Locate the cell with the specified text and output its (X, Y) center coordinate. 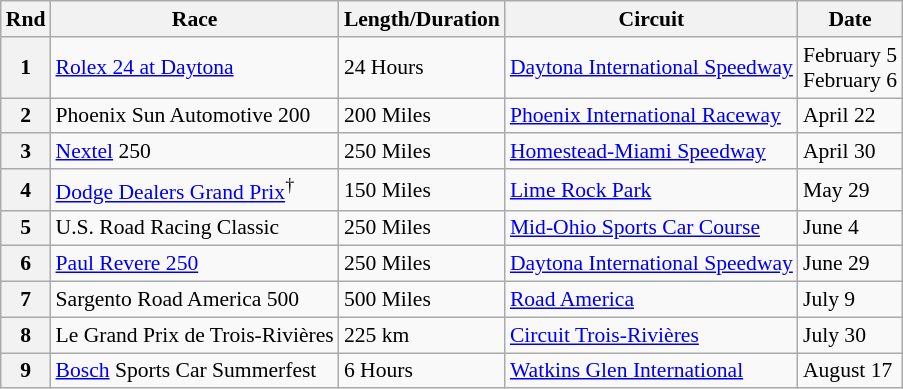
Sargento Road America 500 (194, 300)
4 (26, 190)
Homestead-Miami Speedway (652, 152)
Length/Duration (422, 19)
Watkins Glen International (652, 371)
April 22 (850, 116)
Circuit (652, 19)
February 5February 6 (850, 68)
225 km (422, 335)
1 (26, 68)
August 17 (850, 371)
May 29 (850, 190)
Race (194, 19)
3 (26, 152)
9 (26, 371)
200 Miles (422, 116)
8 (26, 335)
6 (26, 264)
Circuit Trois-Rivières (652, 335)
U.S. Road Racing Classic (194, 228)
Phoenix Sun Automotive 200 (194, 116)
7 (26, 300)
Date (850, 19)
24 Hours (422, 68)
April 30 (850, 152)
Le Grand Prix de Trois-Rivières (194, 335)
Bosch Sports Car Summerfest (194, 371)
500 Miles (422, 300)
Road America (652, 300)
June 29 (850, 264)
6 Hours (422, 371)
150 Miles (422, 190)
July 30 (850, 335)
Nextel 250 (194, 152)
Paul Revere 250 (194, 264)
Lime Rock Park (652, 190)
Mid-Ohio Sports Car Course (652, 228)
Dodge Dealers Grand Prix† (194, 190)
Rolex 24 at Daytona (194, 68)
5 (26, 228)
June 4 (850, 228)
Phoenix International Raceway (652, 116)
July 9 (850, 300)
Rnd (26, 19)
2 (26, 116)
